Capture the cell that displays the provided text and extract its (X, Y) central coordinate. 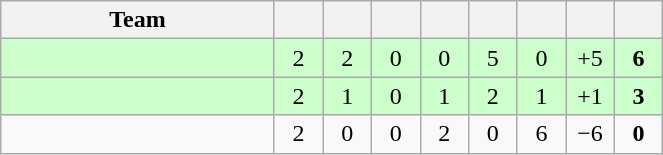
−6 (590, 134)
3 (638, 96)
Team (138, 20)
5 (494, 58)
+1 (590, 96)
+5 (590, 58)
